Extract the (X, Y) coordinate from the center of the cell holding the provided text.  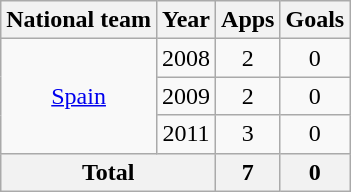
3 (248, 134)
Spain (79, 96)
Year (186, 20)
2008 (186, 58)
Total (108, 172)
Goals (315, 20)
National team (79, 20)
2011 (186, 134)
Apps (248, 20)
2009 (186, 96)
7 (248, 172)
